Return the [X, Y] coordinate for the center point of the cell that contains the specified text.  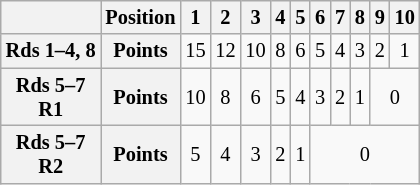
Rds 5–7R2 [51, 154]
Position [140, 17]
Rds 5–7R1 [51, 97]
7 [340, 17]
9 [380, 17]
Rds 1–4, 8 [51, 51]
15 [195, 51]
12 [225, 51]
